From the cell containing the given text, extract its center point as (X, Y) coordinate. 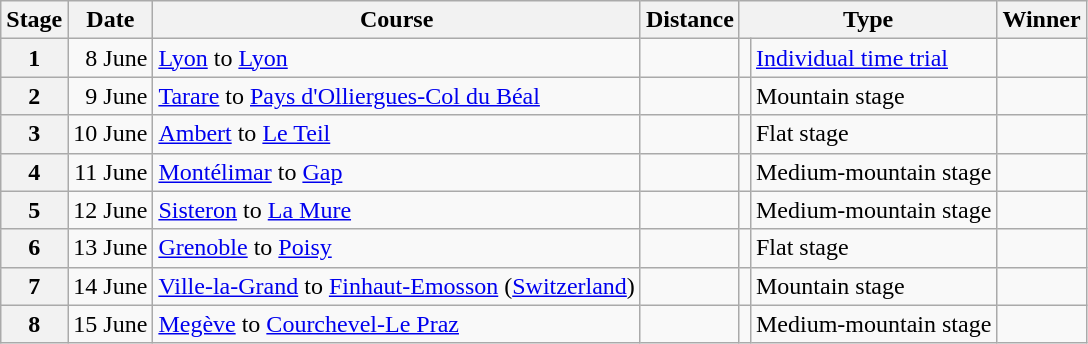
Tarare to Pays d'Olliergues-Col du Béal (397, 96)
4 (34, 172)
1 (34, 58)
9 June (110, 96)
Montélimar to Gap (397, 172)
7 (34, 286)
10 June (110, 134)
Individual time trial (873, 58)
5 (34, 210)
8 (34, 324)
8 June (110, 58)
11 June (110, 172)
15 June (110, 324)
Date (110, 20)
14 June (110, 286)
Distance (690, 20)
Course (397, 20)
Winner (1042, 20)
Stage (34, 20)
Lyon to Lyon (397, 58)
6 (34, 248)
12 June (110, 210)
Sisteron to La Mure (397, 210)
Ville-la-Grand to Finhaut-Emosson (Switzerland) (397, 286)
13 June (110, 248)
Grenoble to Poisy (397, 248)
Ambert to Le Teil (397, 134)
Megève to Courchevel-Le Praz (397, 324)
Type (868, 20)
2 (34, 96)
3 (34, 134)
